Return (x, y) of the center of cell containing provided text 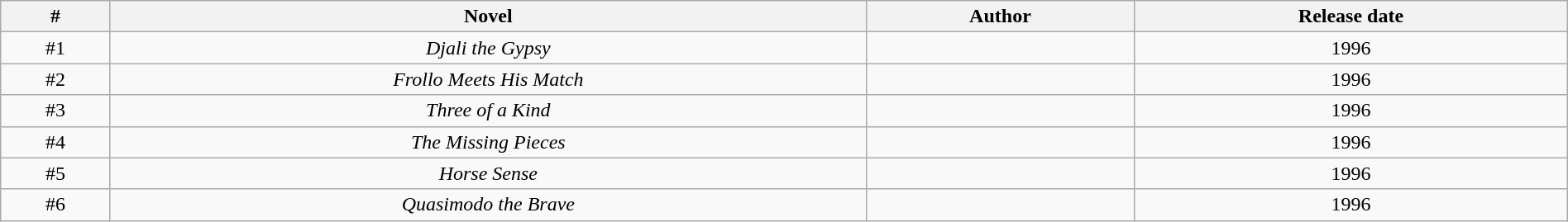
Horse Sense (488, 173)
#1 (56, 48)
Author (1000, 17)
Novel (488, 17)
Three of a Kind (488, 111)
Frollo Meets His Match (488, 79)
#5 (56, 173)
Release date (1351, 17)
#2 (56, 79)
#3 (56, 111)
#4 (56, 142)
Quasimodo the Brave (488, 205)
# (56, 17)
The Missing Pieces (488, 142)
#6 (56, 205)
Djali the Gypsy (488, 48)
